Capture the cell that displays the provided text and extract its (x, y) central coordinate. 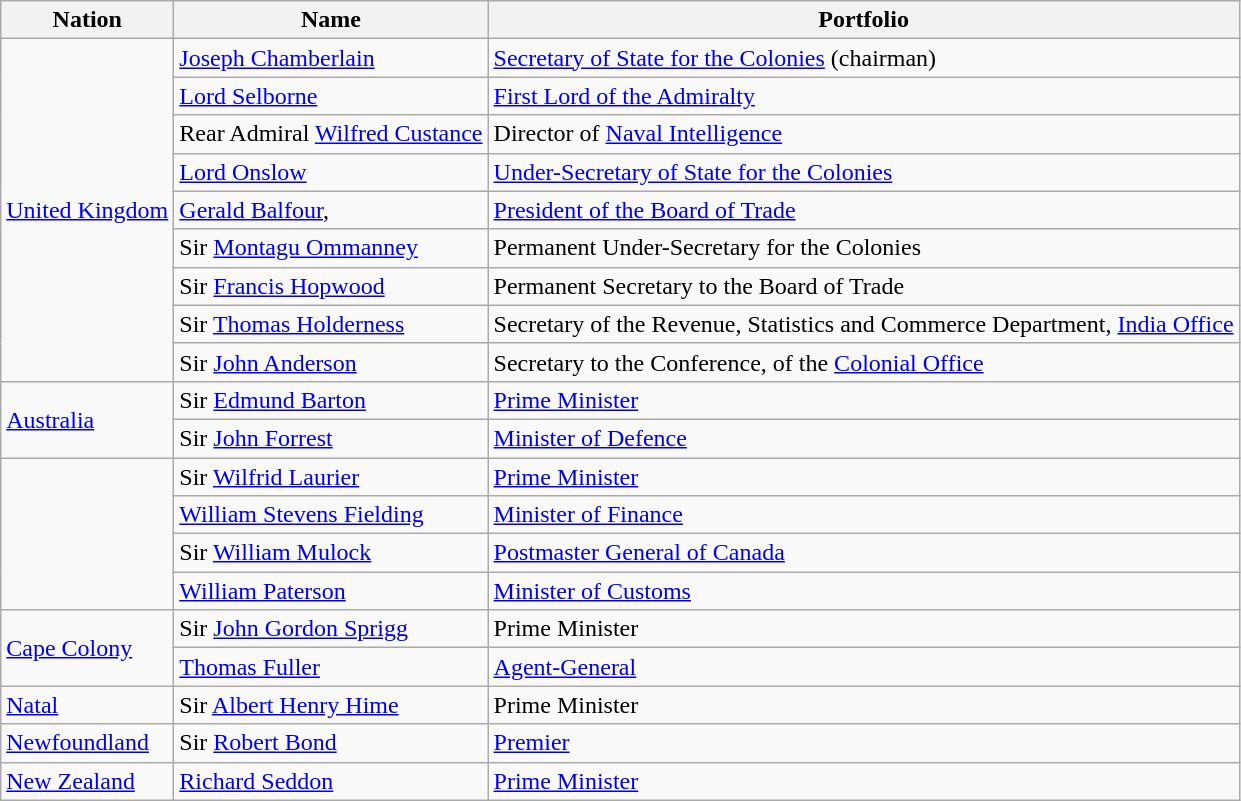
Sir Edmund Barton (331, 400)
Director of Naval Intelligence (864, 134)
Natal (88, 705)
Thomas Fuller (331, 667)
Name (331, 20)
Nation (88, 20)
Lord Selborne (331, 96)
Permanent Secretary to the Board of Trade (864, 286)
First Lord of the Admiralty (864, 96)
Lord Onslow (331, 172)
Minister of Defence (864, 438)
Australia (88, 419)
Sir Albert Henry Hime (331, 705)
Newfoundland (88, 743)
William Paterson (331, 591)
United Kingdom (88, 210)
Sir John Forrest (331, 438)
William Stevens Fielding (331, 515)
Secretary to the Conference, of the Colonial Office (864, 362)
Gerald Balfour, (331, 210)
New Zealand (88, 781)
Sir Wilfrid Laurier (331, 477)
Agent-General (864, 667)
Joseph Chamberlain (331, 58)
Sir Montagu Ommanney (331, 248)
Richard Seddon (331, 781)
Sir Robert Bond (331, 743)
Minister of Customs (864, 591)
Sir William Mulock (331, 553)
Premier (864, 743)
Cape Colony (88, 648)
Portfolio (864, 20)
Sir John Gordon Sprigg (331, 629)
Minister of Finance (864, 515)
President of the Board of Trade (864, 210)
Secretary of the Revenue, Statistics and Commerce Department, India Office (864, 324)
Sir Thomas Holderness (331, 324)
Postmaster General of Canada (864, 553)
Permanent Under-Secretary for the Colonies (864, 248)
Sir John Anderson (331, 362)
Under-Secretary of State for the Colonies (864, 172)
Sir Francis Hopwood (331, 286)
Rear Admiral Wilfred Custance (331, 134)
Secretary of State for the Colonies (chairman) (864, 58)
